Pinpoint the cell where the given text exists, returning its (X, Y) midpoint coordinate. 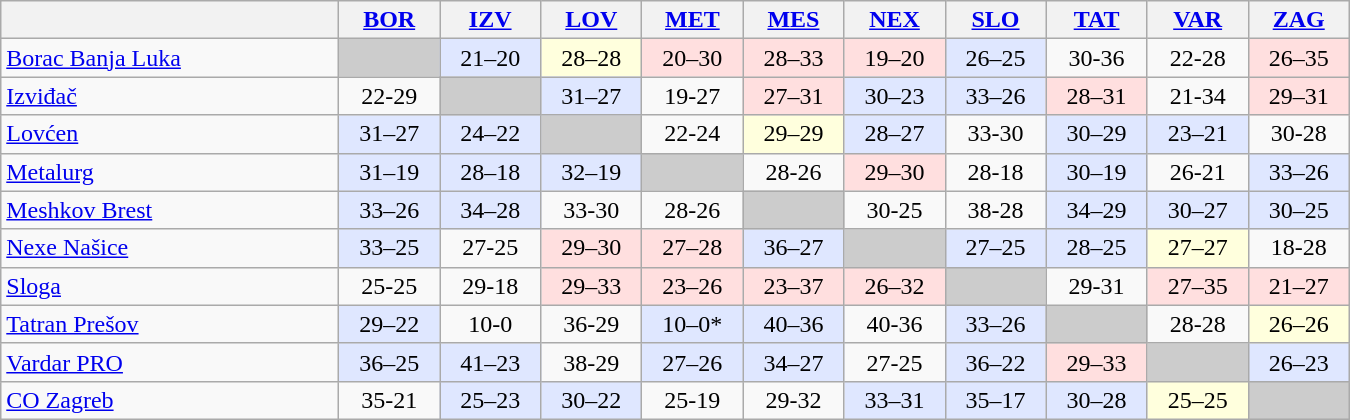
18-28 (1298, 248)
36–22 (996, 362)
32–19 (592, 172)
27–26 (692, 362)
34–27 (794, 362)
19–20 (894, 58)
BOR (390, 20)
23–21 (1198, 134)
29-31 (1096, 286)
IZV (490, 20)
MET (692, 20)
40-36 (894, 324)
23–26 (692, 286)
29-18 (490, 286)
28-18 (996, 172)
MES (794, 20)
28–28 (592, 58)
TAT (1096, 20)
28–18 (490, 172)
26–32 (894, 286)
30–29 (1096, 134)
Nexe Našice (170, 248)
28–25 (1096, 248)
30-28 (1298, 134)
27–31 (794, 96)
26–23 (1298, 362)
Vardar PRO (170, 362)
29–29 (794, 134)
38-29 (592, 362)
30–28 (1096, 400)
20–30 (692, 58)
21-34 (1198, 96)
30–27 (1198, 210)
LOV (592, 20)
30-25 (894, 210)
30–19 (1096, 172)
38-28 (996, 210)
30-36 (1096, 58)
26-21 (1198, 172)
36–27 (794, 248)
NEX (894, 20)
33–31 (894, 400)
28–31 (1096, 96)
21–20 (490, 58)
30–23 (894, 96)
29–22 (390, 324)
36–25 (390, 362)
Izviđač (170, 96)
10–0* (692, 324)
35–17 (996, 400)
23–37 (794, 286)
26–25 (996, 58)
19-27 (692, 96)
Lovćen (170, 134)
25–25 (1198, 400)
Tatran Prešov (170, 324)
22-28 (1198, 58)
29–31 (1298, 96)
Borac Banja Luka (170, 58)
ZAG (1298, 20)
26–35 (1298, 58)
Meshkov Brest (170, 210)
22-24 (692, 134)
28–33 (794, 58)
10-0 (490, 324)
28–27 (894, 134)
36-29 (592, 324)
SLO (996, 20)
34–29 (1096, 210)
30–25 (1298, 210)
26–26 (1298, 324)
25-19 (692, 400)
22-29 (390, 96)
21–27 (1298, 286)
25–23 (490, 400)
25-25 (390, 286)
VAR (1198, 20)
27–25 (996, 248)
30–22 (592, 400)
27–27 (1198, 248)
27–28 (692, 248)
31–19 (390, 172)
35-21 (390, 400)
24–22 (490, 134)
Sloga (170, 286)
Metalurg (170, 172)
27–35 (1198, 286)
40–36 (794, 324)
29-32 (794, 400)
34–28 (490, 210)
41–23 (490, 362)
33–25 (390, 248)
CO Zagreb (170, 400)
28-28 (1198, 324)
